Capture the cell that displays the provided text and extract its [x, y] central coordinate. 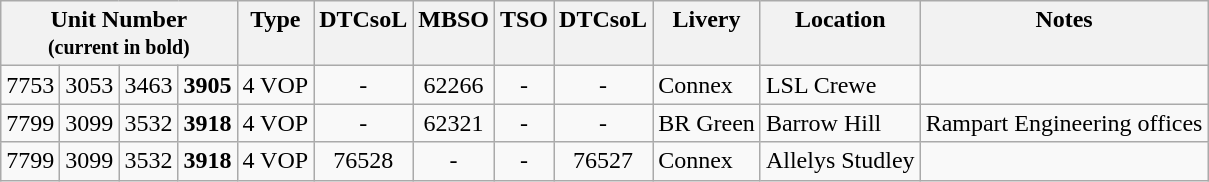
Location [840, 34]
LSL Crewe [840, 85]
3905 [208, 85]
BR Green [707, 123]
76528 [364, 161]
Rampart Engineering offices [1064, 123]
3463 [148, 85]
TSO [524, 34]
Notes [1064, 34]
7753 [30, 85]
3053 [90, 85]
Type [276, 34]
MBSO [454, 34]
Unit Number (current in bold) [119, 34]
62321 [454, 123]
Allelys Studley [840, 161]
62266 [454, 85]
76527 [604, 161]
Barrow Hill [840, 123]
Livery [707, 34]
